Determine the (X, Y) coordinate at the center of the cell enclosing the given text.  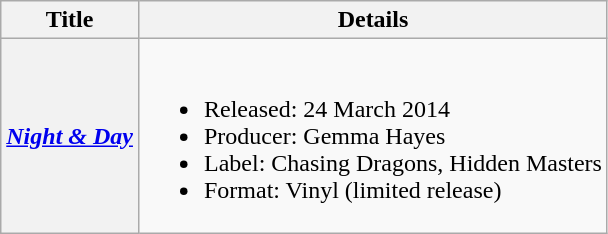
Details (372, 20)
Title (70, 20)
Night & Day (70, 136)
Released: 24 March 2014Producer: Gemma HayesLabel: Chasing Dragons, Hidden MastersFormat: Vinyl (limited release) (372, 136)
